Determine the (x, y) coordinate at the center of the cell enclosing the given text.  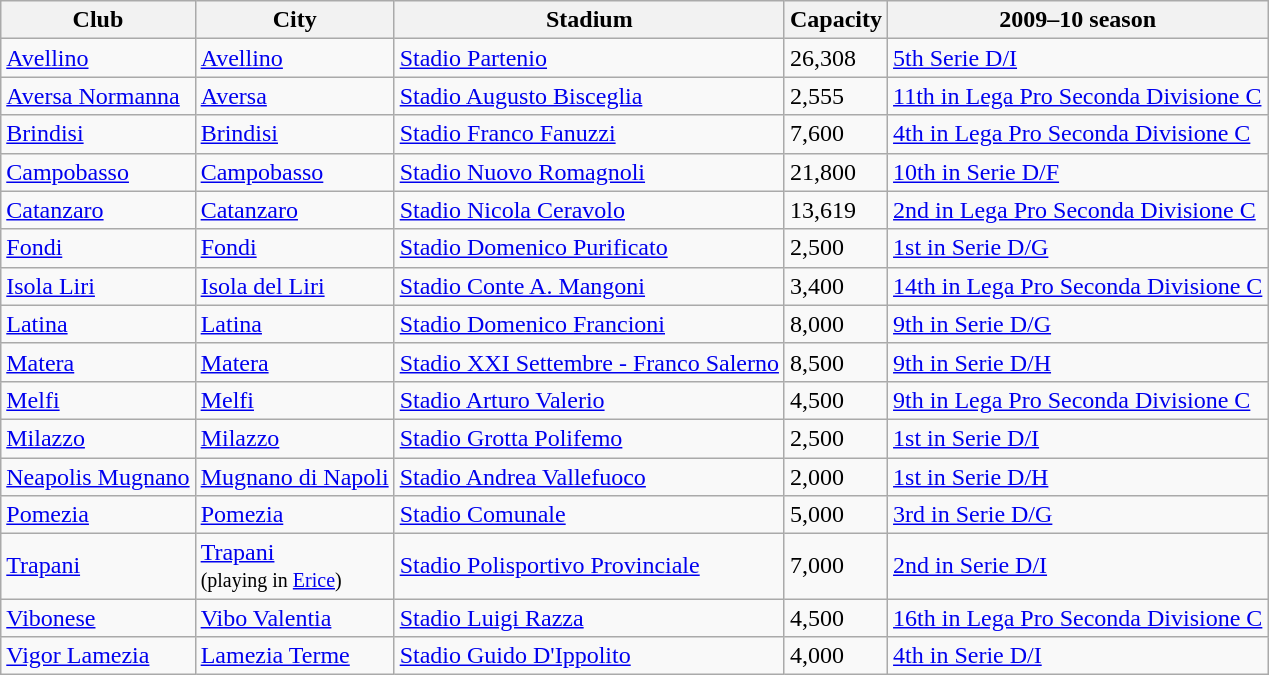
7,600 (836, 134)
9th in Serie D/H (1078, 362)
Stadio Domenico Purificato (589, 248)
8,000 (836, 324)
3rd in Serie D/G (1078, 515)
5th Serie D/I (1078, 58)
Lamezia Terme (294, 656)
Stadio Domenico Francioni (589, 324)
Stadio Nuovo Romagnoli (589, 172)
7,000 (836, 566)
5,000 (836, 515)
8,500 (836, 362)
Vigor Lamezia (98, 656)
1st in Serie D/I (1078, 438)
Vibo Valentia (294, 618)
Trapani (98, 566)
2nd in Serie D/I (1078, 566)
Aversa (294, 96)
Stadio XXI Settembre - Franco Salerno (589, 362)
2,555 (836, 96)
Stadio Grotta Polifemo (589, 438)
Aversa Normanna (98, 96)
Stadio Conte A. Mangoni (589, 286)
9th in Lega Pro Seconda Divisione C (1078, 400)
Isola Liri (98, 286)
26,308 (836, 58)
Stadio Luigi Razza (589, 618)
10th in Serie D/F (1078, 172)
Stadium (589, 20)
City (294, 20)
4th in Lega Pro Seconda Divisione C (1078, 134)
4,000 (836, 656)
Stadio Polisportivo Provinciale (589, 566)
Trapani(playing in Erice) (294, 566)
Stadio Nicola Ceravolo (589, 210)
2009–10 season (1078, 20)
13,619 (836, 210)
Neapolis Mugnano (98, 477)
2nd in Lega Pro Seconda Divisione C (1078, 210)
4th in Serie D/I (1078, 656)
1st in Serie D/G (1078, 248)
3,400 (836, 286)
Capacity (836, 20)
16th in Lega Pro Seconda Divisione C (1078, 618)
Club (98, 20)
11th in Lega Pro Seconda Divisione C (1078, 96)
14th in Lega Pro Seconda Divisione C (1078, 286)
1st in Serie D/H (1078, 477)
Vibonese (98, 618)
Stadio Augusto Bisceglia (589, 96)
21,800 (836, 172)
Isola del Liri (294, 286)
9th in Serie D/G (1078, 324)
Mugnano di Napoli (294, 477)
Stadio Comunale (589, 515)
Stadio Guido D'Ippolito (589, 656)
Stadio Arturo Valerio (589, 400)
2,000 (836, 477)
Stadio Andrea Vallefuoco (589, 477)
Stadio Partenio (589, 58)
Stadio Franco Fanuzzi (589, 134)
